Extract the [x, y] coordinate from the center of the cell holding the provided text.  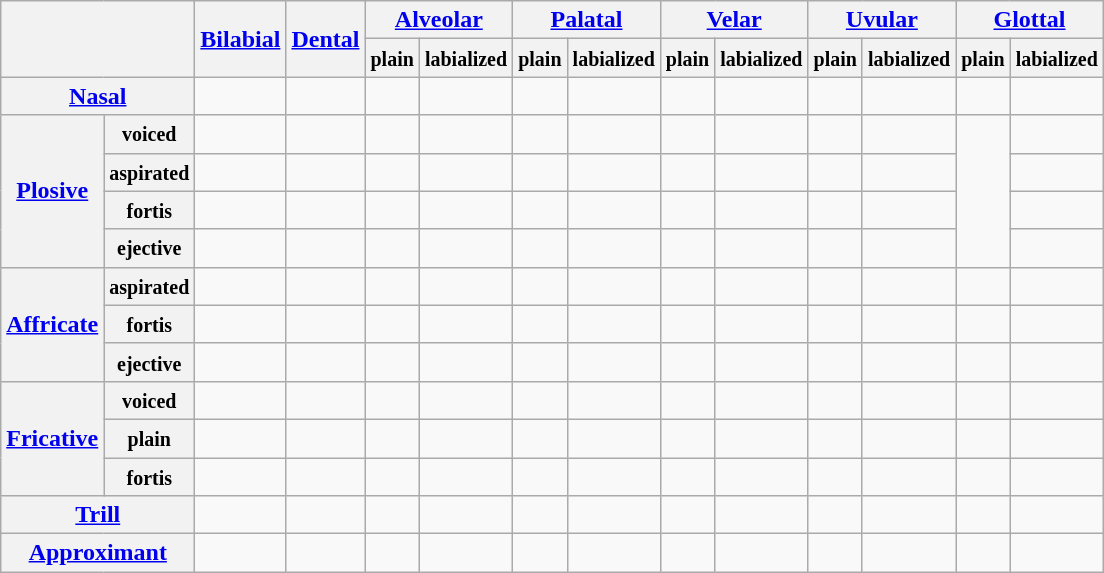
Alveolar [439, 20]
Fricative [52, 438]
Bilabial [240, 39]
Trill [98, 515]
Approximant [98, 553]
Dental [326, 39]
Plosive [52, 191]
Palatal [587, 20]
Affricate [52, 324]
Uvular [882, 20]
Nasal [98, 96]
Glottal [1030, 20]
Velar [734, 20]
